Output the (X, Y) coordinate of the center of the cell containing the given text.  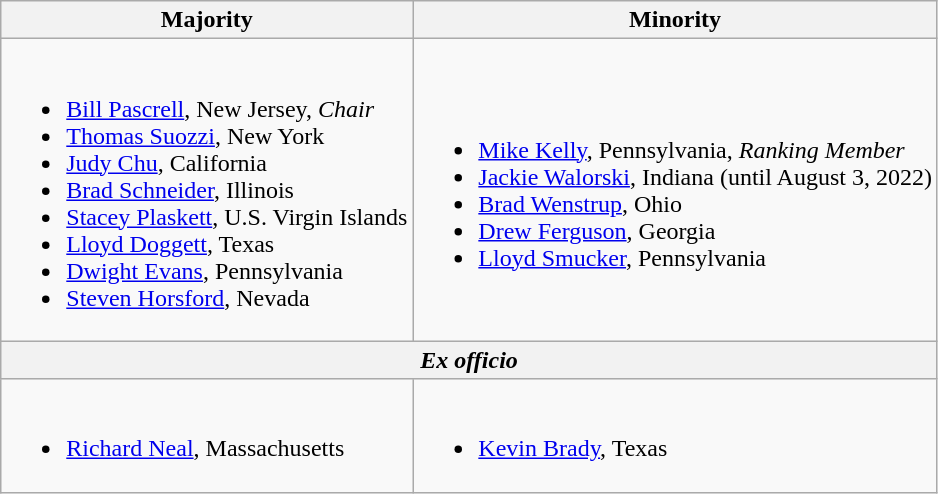
Richard Neal, Massachusetts (207, 436)
Majority (207, 20)
Kevin Brady, Texas (676, 436)
Minority (676, 20)
Ex officio (470, 360)
